Return (x, y) of the center of cell containing provided text 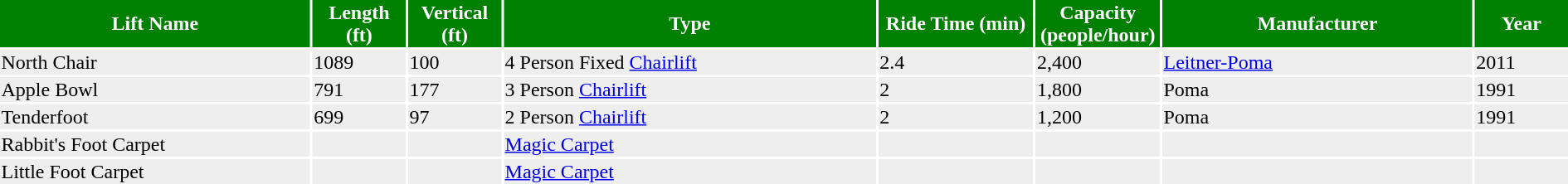
4 Person Fixed Chairlift (690, 62)
Capacity (people/hour) (1098, 23)
North Chair (155, 62)
2,400 (1098, 62)
Year (1522, 23)
Leitner-Poma (1317, 62)
Apple Bowl (155, 90)
2.4 (956, 62)
Length (ft) (359, 23)
100 (455, 62)
97 (455, 117)
Tenderfoot (155, 117)
Little Foot Carpet (155, 172)
2011 (1522, 62)
Manufacturer (1317, 23)
Type (690, 23)
791 (359, 90)
Ride Time (min) (956, 23)
Vertical (ft) (455, 23)
3 Person Chairlift (690, 90)
Lift Name (155, 23)
Rabbit's Foot Carpet (155, 144)
177 (455, 90)
699 (359, 117)
1,800 (1098, 90)
2 Person Chairlift (690, 117)
1089 (359, 62)
1,200 (1098, 117)
